For the text-containing cell, return its midpoint in [X, Y] coordinate format. 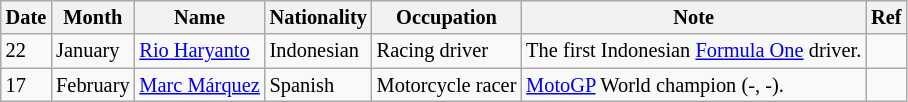
January [92, 51]
17 [26, 85]
Indonesian [318, 51]
February [92, 85]
Date [26, 17]
Note [694, 17]
Marc Márquez [199, 85]
Name [199, 17]
Occupation [446, 17]
Nationality [318, 17]
MotoGP World champion (-, -). [694, 85]
Rio Haryanto [199, 51]
Spanish [318, 85]
The first Indonesian Formula One driver. [694, 51]
Motorcycle racer [446, 85]
Ref [886, 17]
Month [92, 17]
Racing driver [446, 51]
22 [26, 51]
